Scan for the cell matching the given text and deliver its (X, Y) coordinate at center. 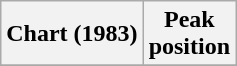
Chart (1983) (72, 34)
Peakposition (189, 34)
